Pinpoint the cell where the given text exists, returning its (x, y) midpoint coordinate. 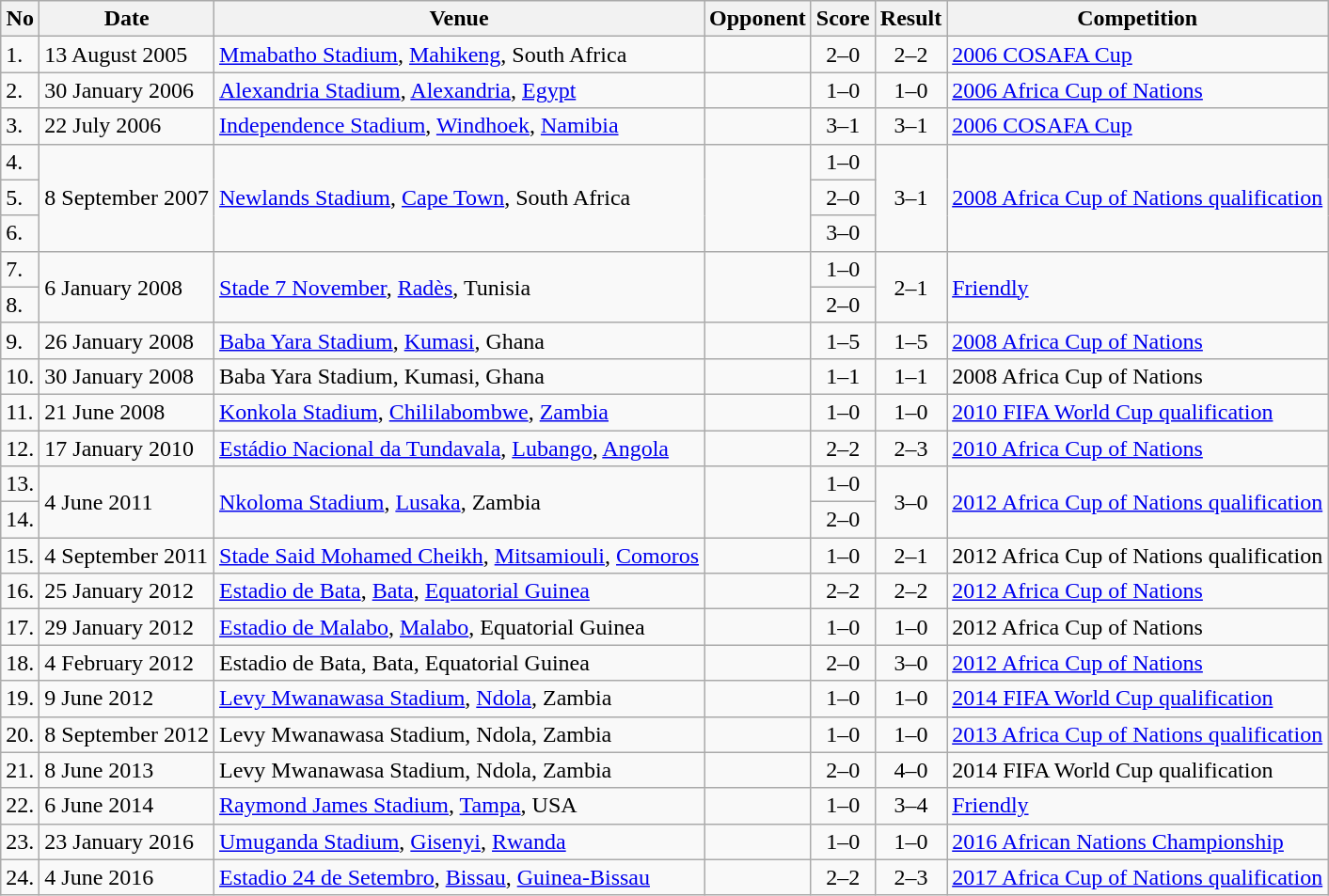
Date (127, 19)
Estadio de Malabo, Malabo, Equatorial Guinea (459, 627)
17. (21, 627)
Stade Said Mohamed Cheikh, Mitsamiouli, Comoros (459, 556)
2017 Africa Cup of Nations qualification (1138, 877)
3–4 (910, 806)
25 January 2012 (127, 591)
2008 Africa Cup of Nations qualification (1138, 197)
2. (21, 90)
4. (21, 162)
23 January 2016 (127, 841)
2006 Africa Cup of Nations (1138, 90)
6. (21, 233)
4–0 (910, 770)
2013 Africa Cup of Nations qualification (1138, 734)
Umuganda Stadium, Gisenyi, Rwanda (459, 841)
29 January 2012 (127, 627)
Result (910, 19)
Opponent (758, 19)
12. (21, 448)
No (21, 19)
Competition (1138, 19)
15. (21, 556)
13 August 2005 (127, 55)
Score (843, 19)
30 January 2008 (127, 376)
5. (21, 197)
18. (21, 663)
11. (21, 412)
20. (21, 734)
8. (21, 305)
23. (21, 841)
Nkoloma Stadium, Lusaka, Zambia (459, 502)
26 January 2008 (127, 340)
9 June 2012 (127, 699)
Independence Stadium, Windhoek, Namibia (459, 126)
2010 FIFA World Cup qualification (1138, 412)
13. (21, 484)
Raymond James Stadium, Tampa, USA (459, 806)
14. (21, 520)
30 January 2006 (127, 90)
3. (21, 126)
2010 Africa Cup of Nations (1138, 448)
Estadio 24 de Setembro, Bissau, Guinea-Bissau (459, 877)
16. (21, 591)
22 July 2006 (127, 126)
8 September 2012 (127, 734)
Newlands Stadium, Cape Town, South Africa (459, 197)
2016 African Nations Championship (1138, 841)
6 January 2008 (127, 287)
21 June 2008 (127, 412)
Mmabatho Stadium, Mahikeng, South Africa (459, 55)
Konkola Stadium, Chililabombwe, Zambia (459, 412)
9. (21, 340)
Alexandria Stadium, Alexandria, Egypt (459, 90)
Venue (459, 19)
1. (21, 55)
21. (21, 770)
4 June 2011 (127, 502)
17 January 2010 (127, 448)
10. (21, 376)
4 February 2012 (127, 663)
24. (21, 877)
22. (21, 806)
7. (21, 269)
8 September 2007 (127, 197)
4 September 2011 (127, 556)
Estádio Nacional da Tundavala, Lubango, Angola (459, 448)
Stade 7 November, Radès, Tunisia (459, 287)
19. (21, 699)
4 June 2016 (127, 877)
8 June 2013 (127, 770)
6 June 2014 (127, 806)
